Scan for the cell matching the given text and deliver its (X, Y) coordinate at center. 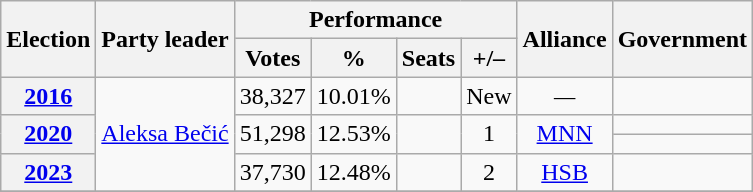
Aleksa Bečić (165, 134)
MNN (564, 134)
Party leader (165, 39)
12.48% (354, 172)
1 (489, 134)
New (489, 96)
38,327 (272, 96)
Government (682, 39)
51,298 (272, 134)
2016 (48, 96)
10.01% (354, 96)
Election (48, 39)
37,730 (272, 172)
— (564, 96)
Votes (272, 58)
12.53% (354, 134)
Seats (428, 58)
+/– (489, 58)
Alliance (564, 39)
2020 (48, 134)
Performance (376, 20)
2 (489, 172)
2023 (48, 172)
% (354, 58)
HSB (564, 172)
